Detect which cell encompasses the target text, then output its (x, y) center coordinate. 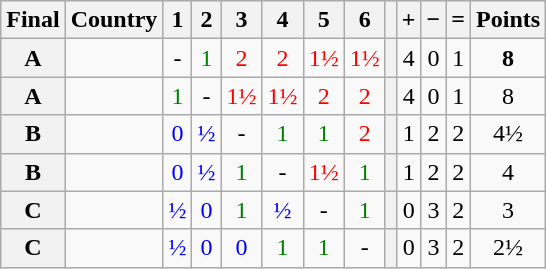
4½ (508, 134)
Country (114, 20)
5 (324, 20)
2½ (508, 248)
Final (33, 20)
+ (408, 20)
Points (508, 20)
6 (364, 20)
− (434, 20)
= (458, 20)
